Locate the cell with the specified text and output its (X, Y) center coordinate. 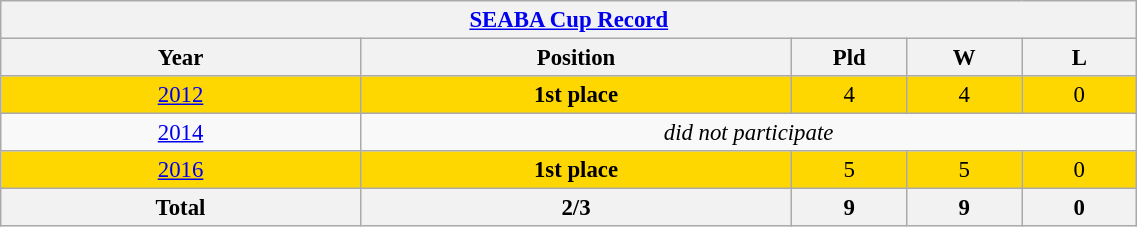
2/3 (576, 208)
2014 (181, 133)
L (1080, 58)
Year (181, 58)
2012 (181, 95)
Position (576, 58)
did not participate (748, 133)
W (964, 58)
Pld (850, 58)
SEABA Cup Record (569, 20)
2016 (181, 170)
Total (181, 208)
